Identify which cell holds the provided text, then report its (X, Y) central coordinate. 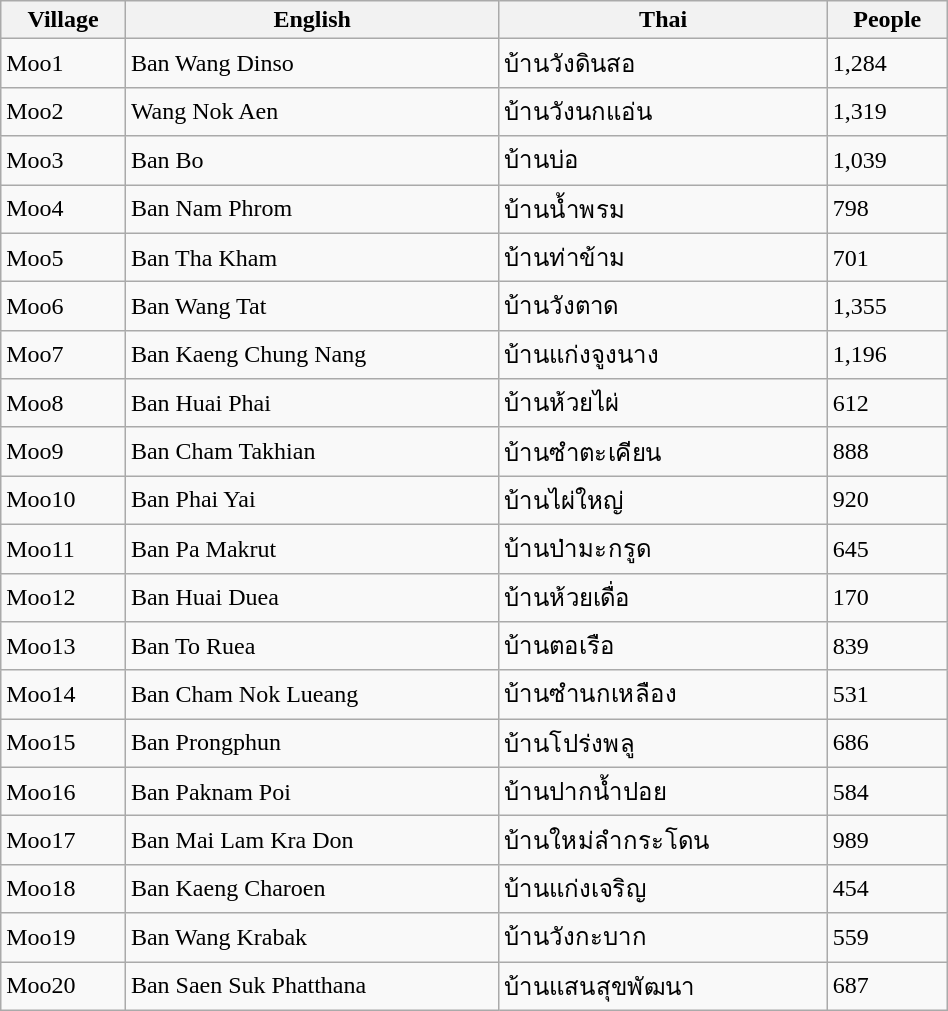
บ้านไผ่ใหญ่ (663, 500)
Ban Mai Lam Kra Don (312, 840)
บ้านซำนกเหลือง (663, 694)
Ban Wang Krabak (312, 938)
Moo9 (64, 452)
บ้านท่าข้าม (663, 258)
บ้านปากน้ำปอย (663, 792)
บ้านวังนกแอ่น (663, 112)
Village (64, 20)
Moo18 (64, 888)
888 (887, 452)
Moo8 (64, 404)
Moo19 (64, 938)
584 (887, 792)
Moo4 (64, 208)
989 (887, 840)
บ้านซำตะเคียน (663, 452)
Ban Huai Phai (312, 404)
1,355 (887, 306)
Ban Saen Suk Phatthana (312, 986)
บ้านแก่งเจริญ (663, 888)
บ้านแสนสุขพัฒนา (663, 986)
Ban Nam Phrom (312, 208)
687 (887, 986)
Ban Bo (312, 160)
Ban Paknam Poi (312, 792)
Ban Cham Takhian (312, 452)
686 (887, 744)
454 (887, 888)
Thai (663, 20)
1,284 (887, 64)
Moo10 (64, 500)
บ้านห้วยไผ่ (663, 404)
798 (887, 208)
Ban Prongphun (312, 744)
บ้านน้ำพรม (663, 208)
บ้านบ่อ (663, 160)
1,196 (887, 354)
Moo3 (64, 160)
People (887, 20)
บ้านวังดินสอ (663, 64)
Ban Pa Makrut (312, 548)
บ้านแก่งจูงนาง (663, 354)
Ban Huai Duea (312, 598)
1,319 (887, 112)
612 (887, 404)
Moo20 (64, 986)
Ban To Ruea (312, 646)
701 (887, 258)
Ban Cham Nok Lueang (312, 694)
บ้านใหม่ลำกระโดน (663, 840)
Moo15 (64, 744)
Moo5 (64, 258)
Ban Wang Tat (312, 306)
Moo14 (64, 694)
Moo1 (64, 64)
บ้านห้วยเดื่อ (663, 598)
Ban Kaeng Chung Nang (312, 354)
บ้านวังกะบาก (663, 938)
บ้านป่ามะกรูด (663, 548)
Ban Wang Dinso (312, 64)
645 (887, 548)
Moo7 (64, 354)
920 (887, 500)
Moo2 (64, 112)
559 (887, 938)
Ban Tha Kham (312, 258)
Wang Nok Aen (312, 112)
Moo17 (64, 840)
บ้านตอเรือ (663, 646)
531 (887, 694)
Moo13 (64, 646)
Ban Kaeng Charoen (312, 888)
839 (887, 646)
Moo12 (64, 598)
Ban Phai Yai (312, 500)
Moo11 (64, 548)
Moo6 (64, 306)
1,039 (887, 160)
English (312, 20)
Moo16 (64, 792)
บ้านโปร่งพลู (663, 744)
บ้านวังตาด (663, 306)
170 (887, 598)
